Determine the (X, Y) coordinate at the center of the cell enclosing the given text.  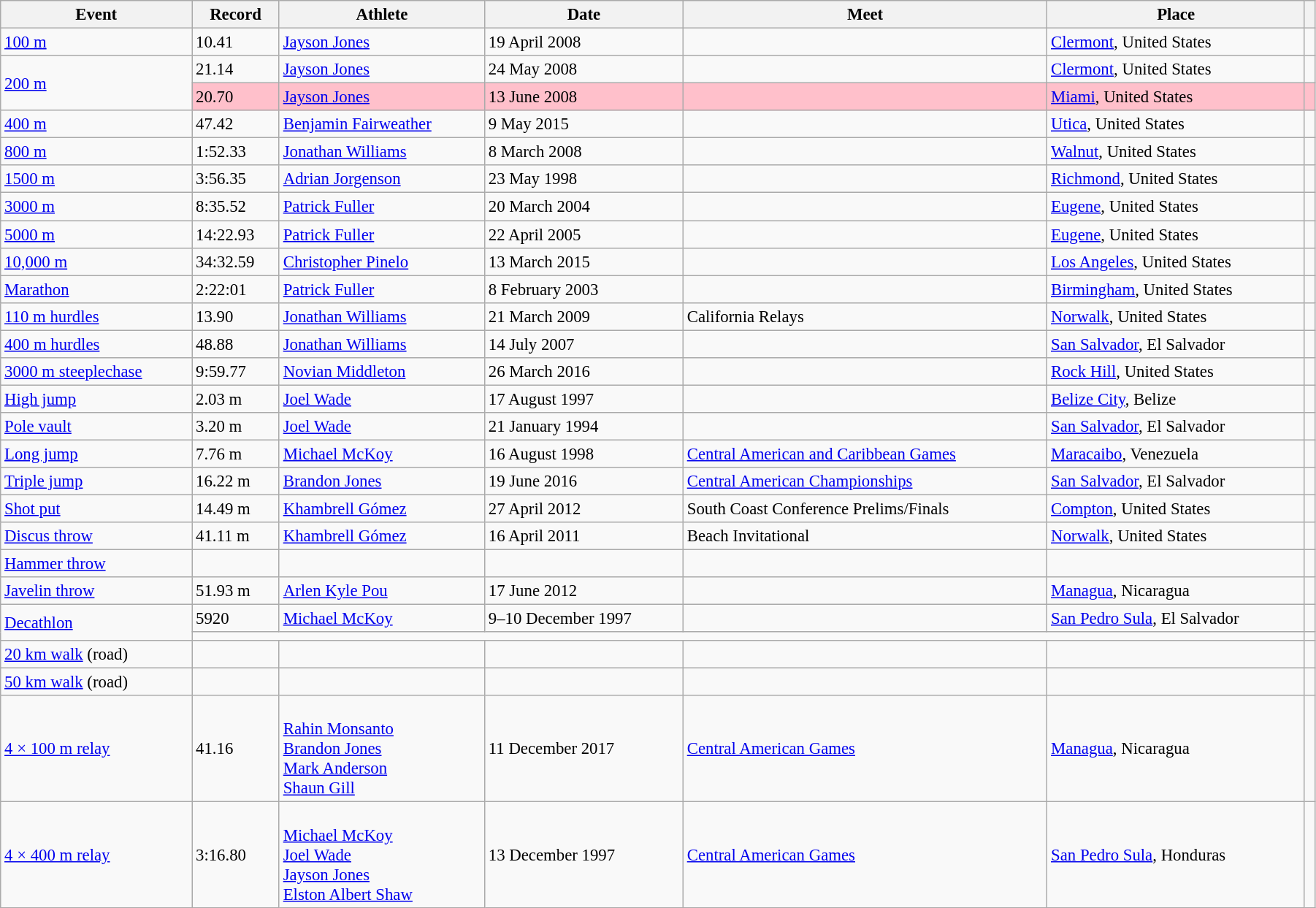
4 × 100 m relay (96, 748)
5920 (236, 619)
5000 m (96, 234)
7.76 m (236, 454)
23 May 1998 (584, 179)
13 June 2008 (584, 97)
50 km walk (road) (96, 682)
1500 m (96, 179)
Christopher Pinelo (381, 262)
8 February 2003 (584, 289)
San Pedro Sula, Honduras (1176, 855)
21 January 1994 (584, 427)
16 August 1998 (584, 454)
11 December 2017 (584, 748)
Decathlon (96, 622)
Central American Championships (865, 481)
3000 m steeplechase (96, 372)
San Pedro Sula, El Salvador (1176, 619)
Central American and Caribbean Games (865, 454)
Compton, United States (1176, 509)
2:22:01 (236, 289)
Javelin throw (96, 591)
14:22.93 (236, 234)
20 km walk (road) (96, 654)
High jump (96, 399)
10,000 m (96, 262)
Pole vault (96, 427)
Maracaibo, Venezuela (1176, 454)
Benjamin Fairweather (381, 124)
20.70 (236, 97)
Los Angeles, United States (1176, 262)
16.22 m (236, 481)
Miami, United States (1176, 97)
48.88 (236, 344)
21.14 (236, 69)
13 March 2015 (584, 262)
Shot put (96, 509)
51.93 m (236, 591)
19 April 2008 (584, 42)
22 April 2005 (584, 234)
Long jump (96, 454)
California Relays (865, 316)
4 × 400 m relay (96, 855)
400 m (96, 124)
Rock Hill, United States (1176, 372)
Date (584, 15)
Event (96, 15)
Belize City, Belize (1176, 399)
24 May 2008 (584, 69)
Record (236, 15)
Walnut, United States (1176, 152)
200 m (96, 83)
3:56.35 (236, 179)
Meet (865, 15)
26 March 2016 (584, 372)
Adrian Jorgenson (381, 179)
Place (1176, 15)
8:35.52 (236, 207)
14.49 m (236, 509)
16 April 2011 (584, 536)
Richmond, United States (1176, 179)
Brandon Jones (381, 481)
3000 m (96, 207)
Athlete (381, 15)
Discus throw (96, 536)
Triple jump (96, 481)
110 m hurdles (96, 316)
10.41 (236, 42)
14 July 2007 (584, 344)
17 August 1997 (584, 399)
Utica, United States (1176, 124)
Beach Invitational (865, 536)
3.20 m (236, 427)
Birmingham, United States (1176, 289)
34:32.59 (236, 262)
Michael McKoyJoel WadeJayson JonesElston Albert Shaw (381, 855)
Arlen Kyle Pou (381, 591)
South Coast Conference Prelims/Finals (865, 509)
1:52.33 (236, 152)
19 June 2016 (584, 481)
3:16.80 (236, 855)
8 March 2008 (584, 152)
17 June 2012 (584, 591)
800 m (96, 152)
Marathon (96, 289)
9 May 2015 (584, 124)
9:59.77 (236, 372)
9–10 December 1997 (584, 619)
100 m (96, 42)
2.03 m (236, 399)
20 March 2004 (584, 207)
Hammer throw (96, 564)
47.42 (236, 124)
21 March 2009 (584, 316)
27 April 2012 (584, 509)
13.90 (236, 316)
Novian Middleton (381, 372)
13 December 1997 (584, 855)
41.11 m (236, 536)
Rahin MonsantoBrandon JonesMark AndersonShaun Gill (381, 748)
41.16 (236, 748)
400 m hurdles (96, 344)
